Locate the cell with the specified text and output its [X, Y] center coordinate. 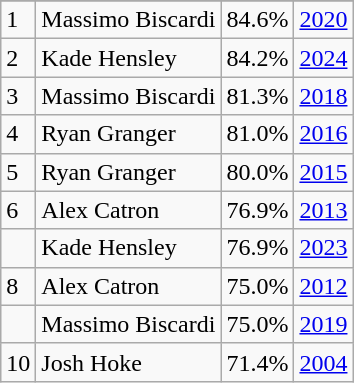
2004 [324, 362]
Josh Hoke [128, 362]
2012 [324, 286]
10 [18, 362]
2018 [324, 96]
2016 [324, 134]
71.4% [258, 362]
80.0% [258, 172]
5 [18, 172]
1 [18, 20]
4 [18, 134]
2020 [324, 20]
3 [18, 96]
8 [18, 286]
2 [18, 58]
2023 [324, 248]
84.2% [258, 58]
2013 [324, 210]
81.0% [258, 134]
2024 [324, 58]
2019 [324, 324]
2015 [324, 172]
84.6% [258, 20]
81.3% [258, 96]
6 [18, 210]
